Pinpoint the cell where the given text exists, returning its [x, y] midpoint coordinate. 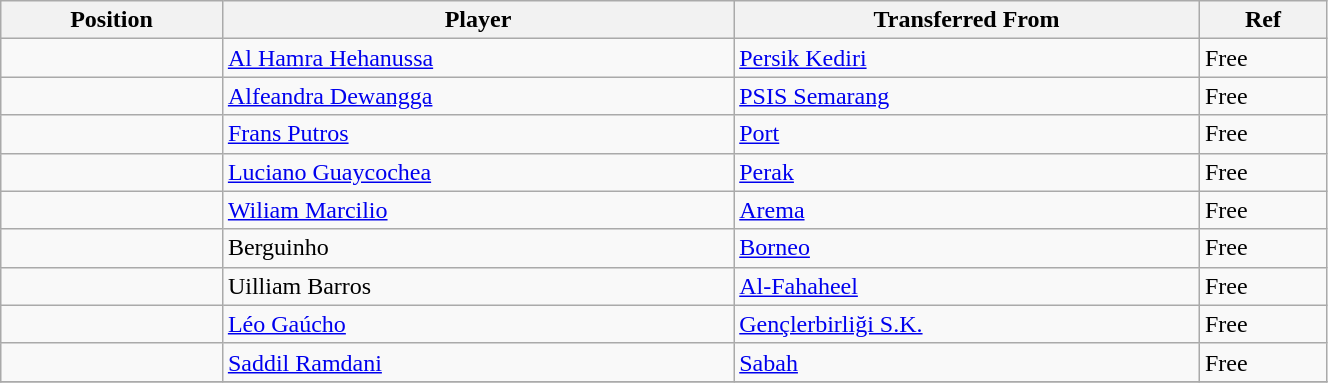
Gençlerbirliği S.K. [967, 324]
Uilliam Barros [478, 286]
Perak [967, 172]
Port [967, 134]
Wiliam Marcilio [478, 210]
Léo Gaúcho [478, 324]
Frans Putros [478, 134]
Persik Kediri [967, 58]
Ref [1262, 20]
Sabah [967, 362]
Borneo [967, 248]
Alfeandra Dewangga [478, 96]
Al Hamra Hehanussa [478, 58]
Saddil Ramdani [478, 362]
Berguinho [478, 248]
Transferred From [967, 20]
Arema [967, 210]
Player [478, 20]
PSIS Semarang [967, 96]
Position [112, 20]
Luciano Guaycochea [478, 172]
Al-Fahaheel [967, 286]
